Return the [X, Y] coordinate for the center point of the cell that contains the specified text.  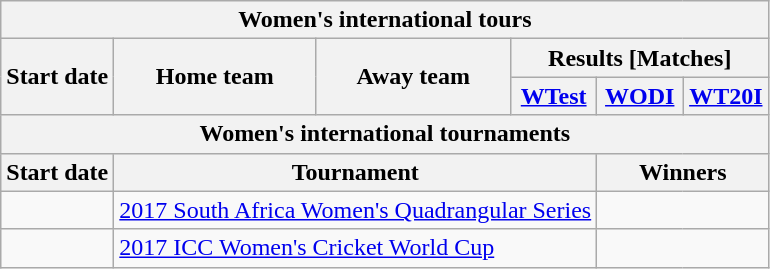
Results [Matches] [640, 58]
Winners [683, 172]
Women's international tours [385, 20]
WTest [554, 96]
WODI [640, 96]
Tournament [356, 172]
Women's international tournaments [385, 134]
Away team [414, 77]
2017 South Africa Women's Quadrangular Series [356, 210]
Home team [215, 77]
WT20I [726, 96]
2017 ICC Women's Cricket World Cup [356, 248]
